Return the (x, y) coordinate for the center point of the cell that contains the specified text.  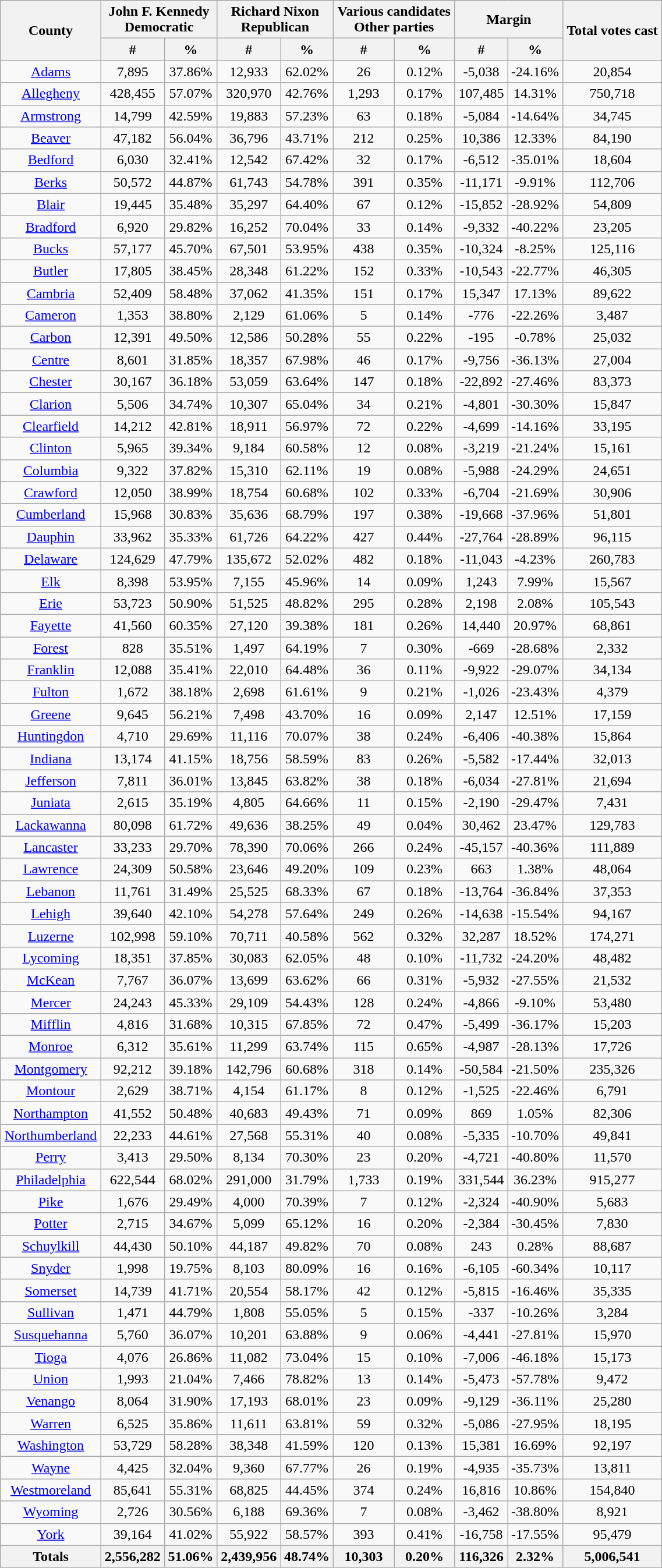
6,312 (133, 1047)
25,280 (612, 1401)
53,729 (133, 1446)
49.43% (307, 1113)
7,155 (249, 581)
-40.36% (536, 847)
3,487 (612, 316)
-22.26% (536, 316)
-27.46% (536, 382)
35,636 (249, 515)
59.10% (191, 936)
73.04% (307, 1357)
-17.44% (536, 759)
10.86% (536, 1490)
0.16% (425, 1268)
Snyder (51, 1268)
10,303 (363, 1556)
29.49% (191, 1202)
Philadelphia (51, 1180)
57.64% (307, 914)
Various candidatesOther parties (394, 20)
-8.25% (536, 249)
0.41% (425, 1534)
52.02% (307, 559)
-30.30% (536, 404)
17,193 (249, 1401)
35.19% (191, 803)
-6,406 (481, 737)
0.06% (425, 1335)
41.15% (191, 759)
64.19% (307, 648)
10,315 (249, 1025)
57.23% (307, 116)
15,347 (481, 293)
Lancaster (51, 847)
-2,190 (481, 803)
65.04% (307, 404)
42.59% (191, 116)
46,305 (612, 271)
11,611 (249, 1424)
Clearfield (51, 426)
107,485 (481, 94)
65.12% (307, 1224)
51.06% (191, 1556)
112,706 (612, 182)
Total votes cast (612, 30)
94,167 (612, 914)
-6,105 (481, 1268)
2,129 (249, 316)
32,013 (612, 759)
1,471 (133, 1312)
4,816 (133, 1025)
482 (363, 559)
129,783 (612, 825)
2,615 (133, 803)
1,243 (481, 581)
1.38% (536, 869)
128 (363, 1002)
-40.90% (536, 1202)
York (51, 1534)
53,480 (612, 1002)
235,326 (612, 1069)
35.61% (191, 1047)
38.80% (191, 316)
13,699 (249, 980)
Lebanon (51, 891)
85,641 (133, 1490)
212 (363, 138)
-45,157 (481, 847)
47.79% (191, 559)
64.22% (307, 537)
63.88% (307, 1335)
115 (363, 1047)
67,501 (249, 249)
33,962 (133, 537)
70.06% (307, 847)
663 (481, 869)
50.28% (307, 338)
15,203 (612, 1025)
197 (363, 515)
-22,892 (481, 382)
869 (481, 1113)
67.42% (307, 160)
11,299 (249, 1047)
70.39% (307, 1202)
68.33% (307, 891)
47,182 (133, 138)
45.33% (191, 1002)
10,307 (249, 404)
19 (363, 470)
-36.11% (536, 1401)
1,808 (249, 1312)
2,556,282 (133, 1556)
1,676 (133, 1202)
266 (363, 847)
62.05% (307, 958)
23.47% (536, 825)
Schuylkill (51, 1246)
McKean (51, 980)
10,386 (481, 138)
31.90% (191, 1401)
Columbia (51, 470)
18,351 (133, 958)
-337 (481, 1312)
438 (363, 249)
37.82% (191, 470)
38.71% (191, 1091)
19,445 (133, 204)
58.59% (307, 759)
17,159 (612, 714)
31.68% (191, 1025)
Bradford (51, 226)
2,332 (612, 648)
562 (363, 936)
89,622 (612, 293)
Forest (51, 648)
0.25% (425, 138)
-11,043 (481, 559)
15,968 (133, 515)
Carbon (51, 338)
30,462 (481, 825)
-9,756 (481, 360)
36.18% (191, 382)
8,921 (612, 1512)
55.05% (307, 1312)
39.34% (191, 448)
427 (363, 537)
-10.26% (536, 1312)
154,840 (612, 1490)
67.85% (307, 1025)
49.82% (307, 1246)
Totals (51, 1556)
4,379 (612, 692)
70.04% (307, 226)
-29.47% (536, 803)
111,889 (612, 847)
249 (363, 914)
Elk (51, 581)
52,409 (133, 293)
-28.13% (536, 1047)
17,726 (612, 1047)
36,796 (249, 138)
11,116 (249, 737)
83,373 (612, 382)
39,164 (133, 1534)
37.85% (191, 958)
Clinton (51, 448)
1,497 (249, 648)
60.35% (191, 625)
5,099 (249, 1224)
35.48% (191, 204)
0.44% (425, 537)
6,188 (249, 1512)
-4,801 (481, 404)
Tioga (51, 1357)
Bedford (51, 160)
-10.70% (536, 1135)
30.83% (191, 515)
5,506 (133, 404)
Centre (51, 360)
84,190 (612, 138)
92,212 (133, 1069)
-38.80% (536, 1512)
40.58% (307, 936)
295 (363, 603)
60.58% (307, 448)
243 (481, 1246)
124,629 (133, 559)
291,000 (249, 1180)
27,568 (249, 1135)
11,761 (133, 891)
10,117 (612, 1268)
2.08% (536, 603)
34,745 (612, 116)
109 (363, 869)
32.04% (191, 1468)
36.23% (536, 1180)
Richard NixonRepublican (275, 20)
181 (363, 625)
-28.92% (536, 204)
63.82% (307, 781)
5,760 (133, 1335)
43.71% (307, 138)
15,847 (612, 404)
30,083 (249, 958)
2,715 (133, 1224)
38.18% (191, 692)
9,472 (612, 1379)
-5,473 (481, 1379)
0.23% (425, 869)
18,357 (249, 360)
-669 (481, 648)
32 (363, 160)
331,544 (481, 1180)
14 (363, 581)
44.87% (191, 182)
63.81% (307, 1424)
50.10% (191, 1246)
2,726 (133, 1512)
19.75% (191, 1268)
20,554 (249, 1290)
13,845 (249, 781)
Mifflin (51, 1025)
-35.01% (536, 160)
-24.29% (536, 470)
0.38% (425, 515)
0.31% (425, 980)
-5,988 (481, 470)
-21.24% (536, 448)
68,825 (249, 1490)
70 (363, 1246)
39,640 (133, 914)
42.81% (191, 426)
Adams (51, 72)
31.49% (191, 891)
9,645 (133, 714)
83 (363, 759)
1,733 (363, 1180)
41.35% (307, 293)
38,348 (249, 1446)
-21.69% (536, 493)
4,710 (133, 737)
57.07% (191, 94)
Montour (51, 1091)
54.78% (307, 182)
82,306 (612, 1113)
68.02% (191, 1180)
15,310 (249, 470)
37.86% (191, 72)
-30.45% (536, 1224)
-4,441 (481, 1335)
35.51% (191, 648)
-28.68% (536, 648)
0.65% (425, 1047)
78,390 (249, 847)
25,525 (249, 891)
-40.22% (536, 226)
54,278 (249, 914)
42.76% (307, 94)
Beaver (51, 138)
-16,758 (481, 1534)
40 (363, 1135)
22,233 (133, 1135)
Juniata (51, 803)
29.82% (191, 226)
34.74% (191, 404)
44.79% (191, 1312)
102 (363, 493)
40,683 (249, 1113)
Lycoming (51, 958)
-50,584 (481, 1069)
-5,582 (481, 759)
125,116 (612, 249)
7,895 (133, 72)
-40.80% (536, 1158)
56.21% (191, 714)
14,739 (133, 1290)
48 (363, 958)
Dauphin (51, 537)
-2,324 (481, 1202)
28,348 (249, 271)
67.77% (307, 1468)
3,284 (612, 1312)
-5,932 (481, 980)
14,440 (481, 625)
16.69% (536, 1446)
-9,129 (481, 1401)
915,277 (612, 1180)
68,861 (612, 625)
-5,499 (481, 1025)
8 (363, 1091)
9,184 (249, 448)
-4.23% (536, 559)
-24.20% (536, 958)
Northampton (51, 1113)
-36.13% (536, 360)
174,271 (612, 936)
69.36% (307, 1512)
5,965 (133, 448)
Erie (51, 603)
20,854 (612, 72)
31.85% (191, 360)
0.30% (425, 648)
152 (363, 271)
18,604 (612, 160)
-2,384 (481, 1224)
43.70% (307, 714)
49 (363, 825)
35,297 (249, 204)
54,809 (612, 204)
750,718 (612, 94)
-23.43% (536, 692)
320,970 (249, 94)
12,391 (133, 338)
18.52% (536, 936)
1,993 (133, 1379)
32,287 (481, 936)
393 (363, 1534)
33,195 (612, 426)
23,646 (249, 869)
Chester (51, 382)
-35.73% (536, 1468)
53,723 (133, 603)
Sullivan (51, 1312)
14,212 (133, 426)
-27,764 (481, 537)
53,059 (249, 382)
-6,034 (481, 781)
116,326 (481, 1556)
-40.38% (536, 737)
38.45% (191, 271)
21.04% (191, 1379)
7,767 (133, 980)
-776 (481, 316)
36.01% (191, 781)
62.11% (307, 470)
42.10% (191, 914)
41,552 (133, 1113)
-10,324 (481, 249)
70.30% (307, 1158)
88,687 (612, 1246)
19,883 (249, 116)
15,173 (612, 1357)
33 (363, 226)
61.22% (307, 271)
21,532 (612, 980)
46 (363, 360)
Blair (51, 204)
6,525 (133, 1424)
12,542 (249, 160)
-0.78% (536, 338)
8,134 (249, 1158)
-4,721 (481, 1158)
54.43% (307, 1002)
12 (363, 448)
67.98% (307, 360)
-15,852 (481, 204)
27,004 (612, 360)
38.25% (307, 825)
-29.07% (536, 670)
27,120 (249, 625)
-27.95% (536, 1424)
Westmoreland (51, 1490)
Union (51, 1379)
Potter (51, 1224)
Butler (51, 271)
8,064 (133, 1401)
18,911 (249, 426)
9,360 (249, 1468)
32.41% (191, 160)
1.05% (536, 1113)
26.86% (191, 1357)
29.50% (191, 1158)
105,543 (612, 603)
Susquehanna (51, 1335)
-36.17% (536, 1025)
-9.91% (536, 182)
13 (363, 1379)
45.70% (191, 249)
1,353 (133, 316)
-7,006 (481, 1357)
-13,764 (481, 891)
5,683 (612, 1202)
Huntingdon (51, 737)
County (51, 30)
49,841 (612, 1135)
41.71% (191, 1290)
Jefferson (51, 781)
80,098 (133, 825)
30,167 (133, 382)
-37.96% (536, 515)
7.99% (536, 581)
49.50% (191, 338)
38.99% (191, 493)
50.48% (191, 1113)
92,197 (612, 1446)
33,233 (133, 847)
80.09% (307, 1268)
Perry (51, 1158)
8,103 (249, 1268)
0.04% (425, 825)
41.02% (191, 1534)
7,431 (612, 803)
35.86% (191, 1424)
-5,038 (481, 72)
Armstrong (51, 116)
78.82% (307, 1379)
-57.78% (536, 1379)
11,570 (612, 1158)
Monroe (51, 1047)
135,672 (249, 559)
21,694 (612, 781)
Indiana (51, 759)
61,743 (249, 182)
63 (363, 116)
29.69% (191, 737)
Greene (51, 714)
-1,026 (481, 692)
-5,084 (481, 116)
50.90% (191, 603)
Cambria (51, 293)
61.06% (307, 316)
Fayette (51, 625)
6,030 (133, 160)
Delaware (51, 559)
3,413 (133, 1158)
2,629 (133, 1091)
71 (363, 1113)
374 (363, 1490)
4,154 (249, 1091)
30.56% (191, 1512)
-6,704 (481, 493)
-21.50% (536, 1069)
-5,815 (481, 1290)
55,922 (249, 1534)
Lawrence (51, 869)
2.32% (536, 1556)
29,109 (249, 1002)
61.17% (307, 1091)
Clarion (51, 404)
16,816 (481, 1490)
48.82% (307, 603)
John F. KennedyDemocratic (158, 20)
-14.64% (536, 116)
59 (363, 1424)
1,998 (133, 1268)
Fulton (51, 692)
51,525 (249, 603)
44.45% (307, 1490)
Crawford (51, 493)
Wayne (51, 1468)
Lehigh (51, 914)
-15.54% (536, 914)
1,672 (133, 692)
142,796 (249, 1069)
Margin (509, 20)
12,933 (249, 72)
-19,668 (481, 515)
12,088 (133, 670)
11,082 (249, 1357)
Pike (51, 1202)
4,425 (133, 1468)
48,482 (612, 958)
-11,732 (481, 958)
0.47% (425, 1025)
34 (363, 404)
39.18% (191, 1069)
-11,171 (481, 182)
6,791 (612, 1091)
64.66% (307, 803)
41.59% (307, 1446)
50,572 (133, 182)
Allegheny (51, 94)
13,174 (133, 759)
15,381 (481, 1446)
12.33% (536, 138)
7,466 (249, 1379)
22,010 (249, 670)
62.02% (307, 72)
-27.55% (536, 980)
58.57% (307, 1534)
-9.10% (536, 1002)
70.07% (307, 737)
2,439,956 (249, 1556)
4,805 (249, 803)
24,243 (133, 1002)
Montgomery (51, 1069)
4,000 (249, 1202)
9,322 (133, 470)
34,134 (612, 670)
95,479 (612, 1534)
Berks (51, 182)
14,799 (133, 116)
391 (363, 182)
4,076 (133, 1357)
16,252 (249, 226)
-195 (481, 338)
-4,866 (481, 1002)
5,006,541 (612, 1556)
-9,332 (481, 226)
66 (363, 980)
-22.46% (536, 1091)
0.13% (425, 1446)
14.31% (536, 94)
36 (363, 670)
68.01% (307, 1401)
-10,543 (481, 271)
-3,462 (481, 1512)
Cumberland (51, 515)
20.97% (536, 625)
18,195 (612, 1424)
49,636 (249, 825)
120 (363, 1446)
-24.16% (536, 72)
37,062 (249, 293)
17,805 (133, 271)
Cameron (51, 316)
1,293 (363, 94)
-46.18% (536, 1357)
12,586 (249, 338)
48,064 (612, 869)
41,560 (133, 625)
35,335 (612, 1290)
57,177 (133, 249)
-5,335 (481, 1135)
61.61% (307, 692)
-14,638 (481, 914)
64.48% (307, 670)
44,430 (133, 1246)
-17.55% (536, 1534)
15,567 (612, 581)
56.97% (307, 426)
-28.89% (536, 537)
56.04% (191, 138)
25,032 (612, 338)
58.48% (191, 293)
44.61% (191, 1135)
Somerset (51, 1290)
58.28% (191, 1446)
-4,935 (481, 1468)
48.74% (307, 1556)
102,998 (133, 936)
Wyoming (51, 1512)
64.40% (307, 204)
61,726 (249, 537)
Venango (51, 1401)
Washington (51, 1446)
12,050 (133, 493)
17.13% (536, 293)
61.72% (191, 825)
-5,086 (481, 1424)
24,651 (612, 470)
Luzerne (51, 936)
147 (363, 382)
-4,987 (481, 1047)
30,906 (612, 493)
15,161 (612, 448)
13,811 (612, 1468)
Northumberland (51, 1135)
7,498 (249, 714)
2,698 (249, 692)
39.38% (307, 625)
31.79% (307, 1180)
Lackawanna (51, 825)
-9,922 (481, 670)
2,147 (481, 714)
2,198 (481, 603)
622,544 (133, 1180)
0.11% (425, 670)
7,830 (612, 1224)
51,801 (612, 515)
15,970 (612, 1335)
6,920 (133, 226)
15,864 (612, 737)
29.70% (191, 847)
68.79% (307, 515)
63.64% (307, 382)
42 (363, 1290)
34.67% (191, 1224)
-14.16% (536, 426)
318 (363, 1069)
45.96% (307, 581)
8,398 (133, 581)
18,756 (249, 759)
Mercer (51, 1002)
Warren (51, 1424)
-60.34% (536, 1268)
Franklin (51, 670)
55 (363, 338)
260,783 (612, 559)
8,601 (133, 360)
44,187 (249, 1246)
50.58% (191, 869)
63.74% (307, 1047)
49.20% (307, 869)
-4,699 (481, 426)
-16.46% (536, 1290)
35.33% (191, 537)
58.17% (307, 1290)
24,309 (133, 869)
35.41% (191, 670)
70,711 (249, 936)
12.51% (536, 714)
-22.77% (536, 271)
15 (363, 1357)
151 (363, 293)
63.62% (307, 980)
-36.84% (536, 891)
37,353 (612, 891)
23,205 (612, 226)
Bucks (51, 249)
10,201 (249, 1335)
7,811 (133, 781)
18,754 (249, 493)
96,115 (612, 537)
11 (363, 803)
828 (133, 648)
-1,525 (481, 1091)
-6,512 (481, 160)
428,455 (133, 94)
-3,219 (481, 448)
